Output the (x, y) coordinate of the center of the cell containing the given text.  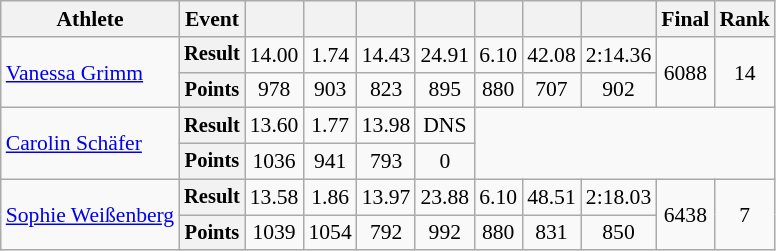
707 (552, 90)
13.97 (386, 197)
0 (444, 162)
6088 (685, 72)
793 (386, 162)
Carolin Schäfer (90, 144)
823 (386, 90)
895 (444, 90)
7 (744, 214)
13.58 (274, 197)
1036 (274, 162)
1.86 (330, 197)
24.91 (444, 55)
DNS (444, 126)
13.60 (274, 126)
Rank (744, 19)
1054 (330, 233)
792 (386, 233)
902 (618, 90)
2:14.36 (618, 55)
Event (212, 19)
14.00 (274, 55)
903 (330, 90)
23.88 (444, 197)
Athlete (90, 19)
978 (274, 90)
831 (552, 233)
Final (685, 19)
992 (444, 233)
14.43 (386, 55)
1.74 (330, 55)
2:18.03 (618, 197)
Sophie Weißenberg (90, 214)
13.98 (386, 126)
850 (618, 233)
1039 (274, 233)
1.77 (330, 126)
Vanessa Grimm (90, 72)
42.08 (552, 55)
6438 (685, 214)
941 (330, 162)
14 (744, 72)
48.51 (552, 197)
